Identify which cell holds the provided text, then report its [X, Y] central coordinate. 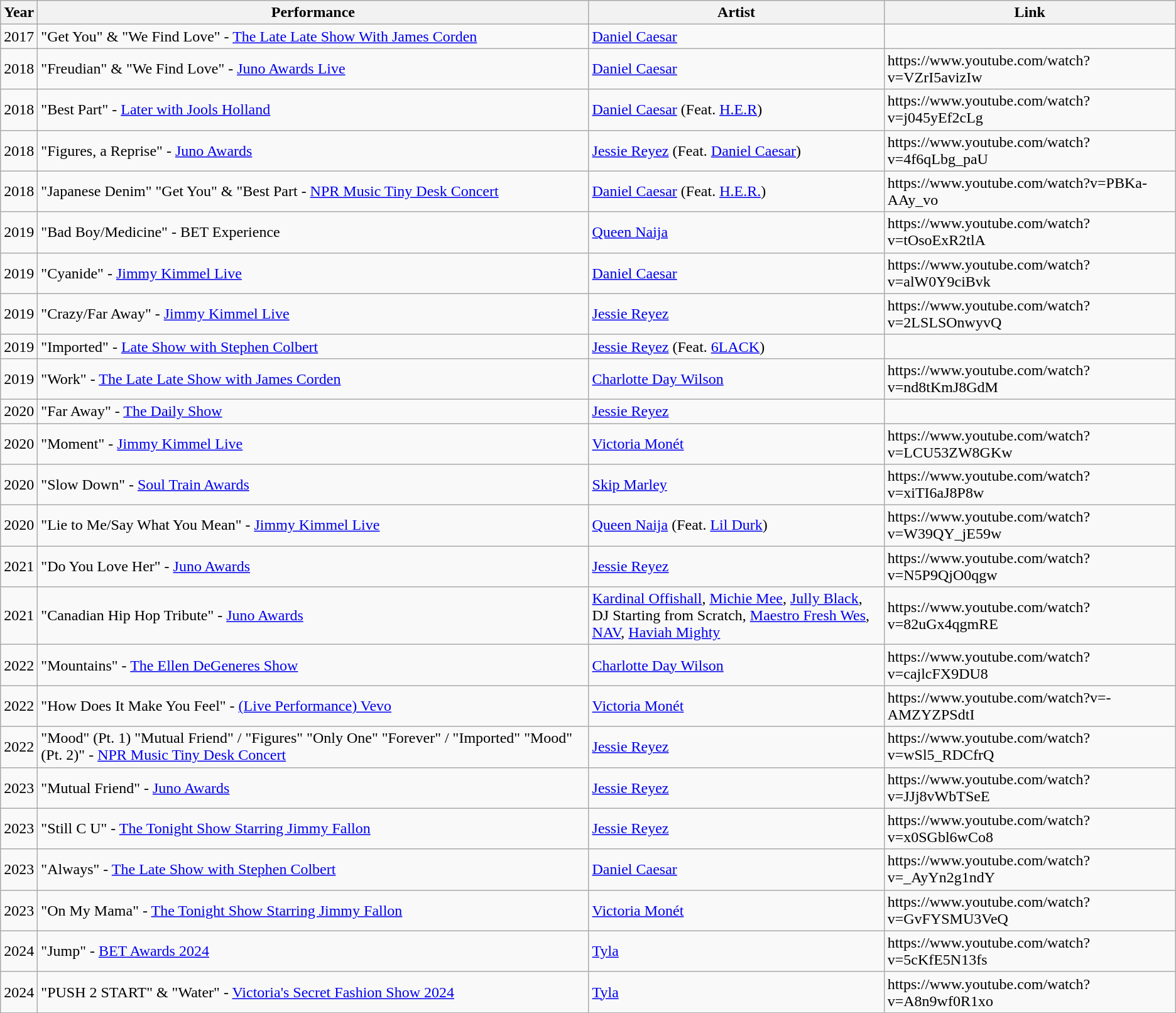
"Best Part" - Later with Jools Holland [313, 109]
https://www.youtube.com/watch?v=A8n9wf0R1xo [1030, 992]
https://www.youtube.com/watch?v=4f6qLbg_paU [1030, 151]
"Figures, a Reprise" - Juno Awards [313, 151]
"Mutual Friend" - Juno Awards [313, 788]
Queen Naija [736, 233]
"Jump" - BET Awards 2024 [313, 951]
https://www.youtube.com/watch?v=cajlcFX9DU8 [1030, 665]
https://www.youtube.com/watch?v=tOsoExR2tlA [1030, 233]
"Freudian" & "We Find Love" - Juno Awards Live [313, 69]
https://www.youtube.com/watch?v=x0SGbl6wCo8 [1030, 828]
Year [19, 13]
https://www.youtube.com/watch?v=2LSLSOnwyvQ [1030, 314]
Performance [313, 13]
"Canadian Hip Hop Tribute" - Juno Awards [313, 616]
"Do You Love Her" - Juno Awards [313, 567]
https://www.youtube.com/watch?v=wSl5_RDCfrQ [1030, 747]
"Mountains" - The Ellen DeGeneres Show [313, 665]
https://www.youtube.com/watch?v=PBKa-AAy_vo [1030, 191]
"Mood" (Pt. 1) "Mutual Friend" / "Figures" "Only One" "Forever" / "Imported" "Mood" (Pt. 2)" - NPR Music Tiny Desk Concert [313, 747]
"Crazy/Far Away" - Jimmy Kimmel Live [313, 314]
https://www.youtube.com/watch?v=N5P9QjO0qgw [1030, 567]
"Cyanide" - Jimmy Kimmel Live [313, 273]
https://www.youtube.com/watch?v=j045yEf2cLg [1030, 109]
https://www.youtube.com/watch?v=nd8tKmJ8GdM [1030, 378]
https://www.youtube.com/watch?v=xiTI6aJ8P8w [1030, 485]
Daniel Caesar (Feat. H.E.R.) [736, 191]
https://www.youtube.com/watch?v=-AMZYZPSdtI [1030, 706]
Kardinal Offishall, Michie Mee, Jully Black,DJ Starting from Scratch, Maestro Fresh Wes, NAV, Haviah Mighty [736, 616]
https://www.youtube.com/watch?v=VZrI5avizIw [1030, 69]
https://www.youtube.com/watch?v=JJj8vWbTSeE [1030, 788]
https://www.youtube.com/watch?v=5cKfE5N13fs [1030, 951]
"Far Away" - The Daily Show [313, 411]
"Lie to Me/Say What You Mean" - Jimmy Kimmel Live [313, 525]
https://www.youtube.com/watch?v=LCU53ZW8GKw [1030, 444]
https://www.youtube.com/watch?v=W39QY_jE59w [1030, 525]
"On My Mama" - The Tonight Show Starring Jimmy Fallon [313, 910]
Link [1030, 13]
"Bad Boy/Medicine" - BET Experience [313, 233]
Daniel Caesar (Feat. H.E.R) [736, 109]
https://www.youtube.com/watch?v=GvFYSMU3VeQ [1030, 910]
"Moment" - Jimmy Kimmel Live [313, 444]
"How Does It Make You Feel" - (Live Performance) Vevo [313, 706]
"Slow Down" - Soul Train Awards [313, 485]
Artist [736, 13]
Jessie Reyez (Feat. Daniel Caesar) [736, 151]
"Still C U" - The Tonight Show Starring Jimmy Fallon [313, 828]
https://www.youtube.com/watch?v=82uGx4qgmRE [1030, 616]
Skip Marley [736, 485]
Queen Naija (Feat. Lil Durk) [736, 525]
2017 [19, 36]
"Work" - The Late Late Show with James Corden [313, 378]
https://www.youtube.com/watch?v=alW0Y9ciBvk [1030, 273]
Jessie Reyez (Feat. 6LACK) [736, 346]
"PUSH 2 START" & "Water" - Victoria's Secret Fashion Show 2024 [313, 992]
"Japanese Denim" "Get You" & "Best Part - NPR Music Tiny Desk Concert [313, 191]
"Imported" - Late Show with Stephen Colbert [313, 346]
"Always" - The Late Show with Stephen Colbert [313, 870]
https://www.youtube.com/watch?v=_AyYn2g1ndY [1030, 870]
"Get You" & "We Find Love" - The Late Late Show With James Corden [313, 36]
